Provide the (x, y) coordinate of the cell's center where the given text is located.  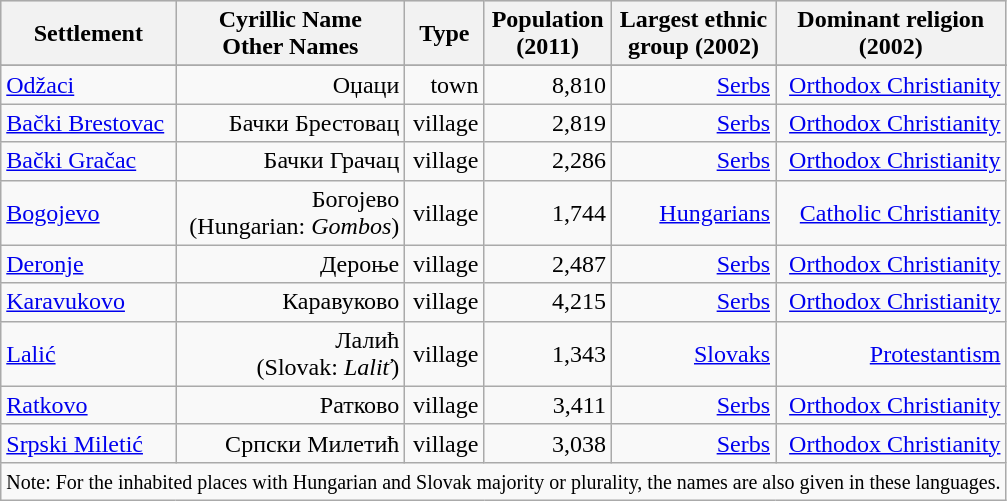
Deronje (88, 264)
Karavukovo (88, 302)
2,487 (548, 264)
Бачки Грачац (290, 161)
3,411 (548, 405)
Ratkovo (88, 405)
Дероње (290, 264)
Бачки Брестовац (290, 123)
Bački Gračac (88, 161)
Богојево(Hungarian: Gombos) (290, 212)
8,810 (548, 85)
2,286 (548, 161)
Dominant religion(2002) (891, 34)
Settlement (88, 34)
Српски Милетић (290, 443)
Lalić (88, 354)
Bogojevo (88, 212)
Лалић(Slovak: Laliť) (290, 354)
Population(2011) (548, 34)
Catholic Christianity (891, 212)
1,343 (548, 354)
town (444, 85)
Note: For the inhabited places with Hungarian and Slovak majority or plurality, the names are also given in these languages. (504, 481)
Srpski Miletić (88, 443)
Каравуково (290, 302)
Bački Brestovac (88, 123)
1,744 (548, 212)
Odžaci (88, 85)
Cyrillic NameOther Names (290, 34)
Hungarians (693, 212)
Protestantism (891, 354)
Type (444, 34)
Largest ethnicgroup (2002) (693, 34)
3,038 (548, 443)
Оџаци (290, 85)
4,215 (548, 302)
Ратково (290, 405)
2,819 (548, 123)
Slovaks (693, 354)
